Identify which cell holds the provided text, then report its [x, y] central coordinate. 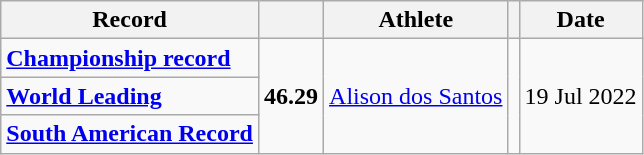
South American Record [130, 134]
World Leading [130, 96]
Championship record [130, 58]
Alison dos Santos [416, 96]
19 Jul 2022 [580, 96]
Athlete [416, 20]
46.29 [290, 96]
Date [580, 20]
Record [130, 20]
